For the text-containing cell, return its midpoint in [X, Y] coordinate format. 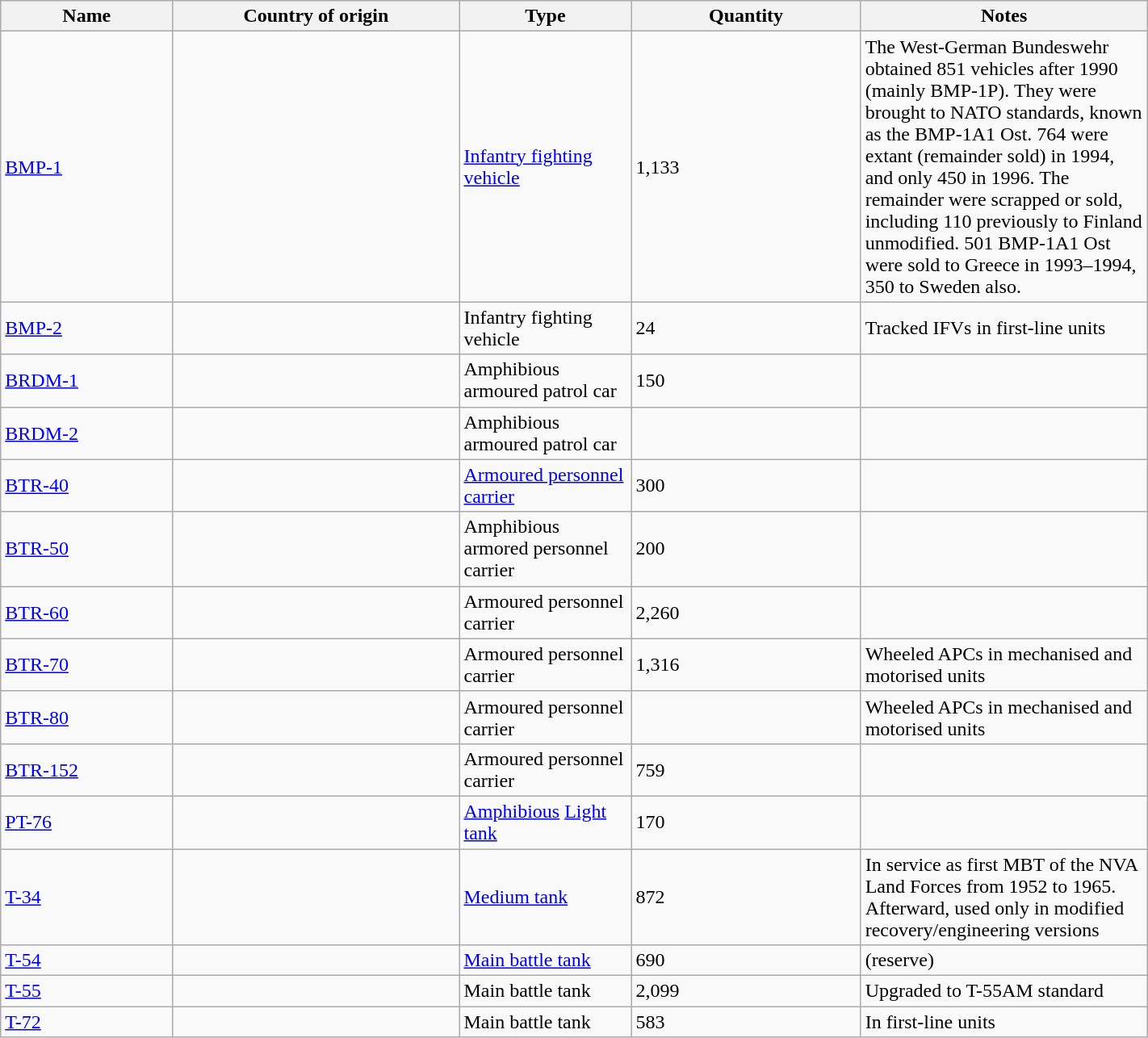
T-54 [87, 961]
Notes [1004, 16]
Amphibious armored personnel carrier [546, 549]
BTR-70 [87, 665]
Type [546, 16]
200 [746, 549]
BTR-80 [87, 717]
PT-76 [87, 822]
BRDM-2 [87, 433]
170 [746, 822]
BMP-1 [87, 166]
1,133 [746, 166]
759 [746, 770]
Country of origin [316, 16]
300 [746, 486]
150 [746, 381]
BTR-60 [87, 612]
BTR-40 [87, 486]
T-55 [87, 991]
BTR-152 [87, 770]
Upgraded to T-55AM standard [1004, 991]
24 [746, 328]
Tracked IFVs in first-line units [1004, 328]
T-34 [87, 898]
T-72 [87, 1022]
2,260 [746, 612]
872 [746, 898]
In service as first MBT of the NVA Land Forces from 1952 to 1965. Afterward, used only in modified recovery/engineering versions [1004, 898]
2,099 [746, 991]
BRDM-1 [87, 381]
1,316 [746, 665]
BTR-50 [87, 549]
In first-line units [1004, 1022]
(reserve) [1004, 961]
Quantity [746, 16]
Name [87, 16]
Amphibious Light tank [546, 822]
BMP-2 [87, 328]
690 [746, 961]
Medium tank [546, 898]
583 [746, 1022]
